Provide the (x, y) coordinate of the cell's center where the given text is located.  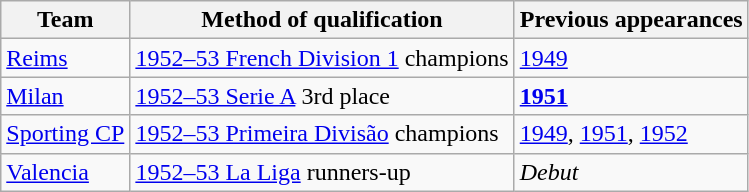
Valencia (66, 172)
Previous appearances (631, 20)
1952–53 Serie A 3rd place (322, 96)
1951 (631, 96)
Milan (66, 96)
Debut (631, 172)
Sporting CP (66, 134)
Team (66, 20)
1952–53 French Division 1 champions (322, 58)
1949 (631, 58)
1949, 1951, 1952 (631, 134)
Method of qualification (322, 20)
1952–53 Primeira Divisão champions (322, 134)
Reims (66, 58)
1952–53 La Liga runners-up (322, 172)
